Extract the (x, y) coordinate from the center of the cell holding the provided text.  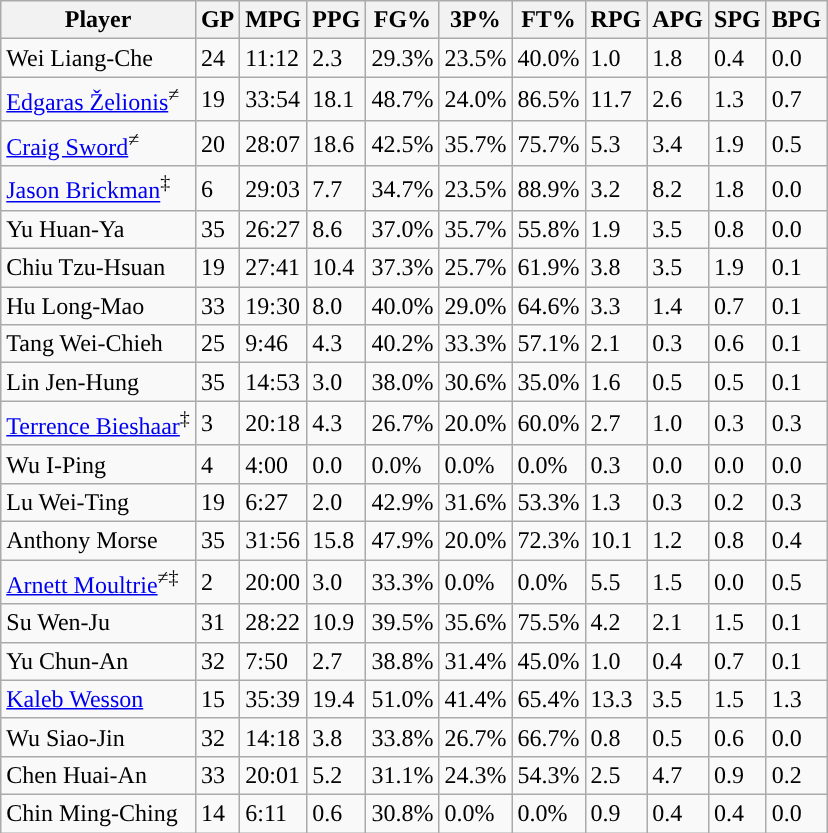
29.0% (476, 306)
28:22 (274, 623)
20:18 (274, 424)
6:27 (274, 502)
54.3% (548, 775)
PPG (336, 20)
31 (217, 623)
Jason Brickman‡ (98, 188)
FT% (548, 20)
Lin Jen-Hung (98, 382)
Wu Siao-Jin (98, 737)
Chin Ming-Ching (98, 813)
48.7% (402, 100)
35.6% (476, 623)
3.2 (616, 188)
RPG (616, 20)
18.6 (336, 144)
4:00 (274, 464)
Edgaras Želionis≠ (98, 100)
38.0% (402, 382)
1.2 (678, 541)
35.0% (548, 382)
39.5% (402, 623)
88.9% (548, 188)
2.5 (616, 775)
APG (678, 20)
Su Wen-Ju (98, 623)
20 (217, 144)
31.6% (476, 502)
61.9% (548, 268)
45.0% (548, 661)
Hu Long-Mao (98, 306)
3 (217, 424)
66.7% (548, 737)
31:56 (274, 541)
Chen Huai-An (98, 775)
42.9% (402, 502)
SPG (738, 20)
10.9 (336, 623)
2 (217, 582)
51.0% (402, 699)
37.0% (402, 230)
Tang Wei-Chieh (98, 344)
24.0% (476, 100)
33.8% (402, 737)
Chiu Tzu-Hsuan (98, 268)
24 (217, 58)
2.3 (336, 58)
BPG (796, 20)
15 (217, 699)
2.6 (678, 100)
3P% (476, 20)
MPG (274, 20)
Arnett Moultrie≠‡ (98, 582)
19:30 (274, 306)
Player (98, 20)
1.4 (678, 306)
Lu Wei-Ting (98, 502)
5.2 (336, 775)
42.5% (402, 144)
31.4% (476, 661)
41.4% (476, 699)
13.3 (616, 699)
57.1% (548, 344)
75.7% (548, 144)
FG% (402, 20)
Yu Chun-An (98, 661)
5.3 (616, 144)
86.5% (548, 100)
75.5% (548, 623)
27:41 (274, 268)
Wei Liang-Che (98, 58)
33:54 (274, 100)
35:39 (274, 699)
31.1% (402, 775)
Wu I-Ping (98, 464)
8.0 (336, 306)
19.4 (336, 699)
Craig Sword≠ (98, 144)
4.7 (678, 775)
8.6 (336, 230)
7.7 (336, 188)
20:01 (274, 775)
8.2 (678, 188)
GP (217, 20)
29.3% (402, 58)
4 (217, 464)
18.1 (336, 100)
10.1 (616, 541)
47.9% (402, 541)
1.6 (616, 382)
29:03 (274, 188)
30.8% (402, 813)
28:07 (274, 144)
65.4% (548, 699)
40.2% (402, 344)
15.8 (336, 541)
53.3% (548, 502)
9:46 (274, 344)
3.3 (616, 306)
Yu Huan-Ya (98, 230)
14 (217, 813)
72.3% (548, 541)
38.8% (402, 661)
4.2 (616, 623)
24.3% (476, 775)
25 (217, 344)
25.7% (476, 268)
Kaleb Wesson (98, 699)
64.6% (548, 306)
11:12 (274, 58)
6:11 (274, 813)
26:27 (274, 230)
6 (217, 188)
10.4 (336, 268)
14:53 (274, 382)
55.8% (548, 230)
11.7 (616, 100)
34.7% (402, 188)
14:18 (274, 737)
20:00 (274, 582)
5.5 (616, 582)
Terrence Bieshaar‡ (98, 424)
2.0 (336, 502)
37.3% (402, 268)
Anthony Morse (98, 541)
7:50 (274, 661)
30.6% (476, 382)
60.0% (548, 424)
3.4 (678, 144)
